Detect which cell encompasses the target text, then output its [X, Y] center coordinate. 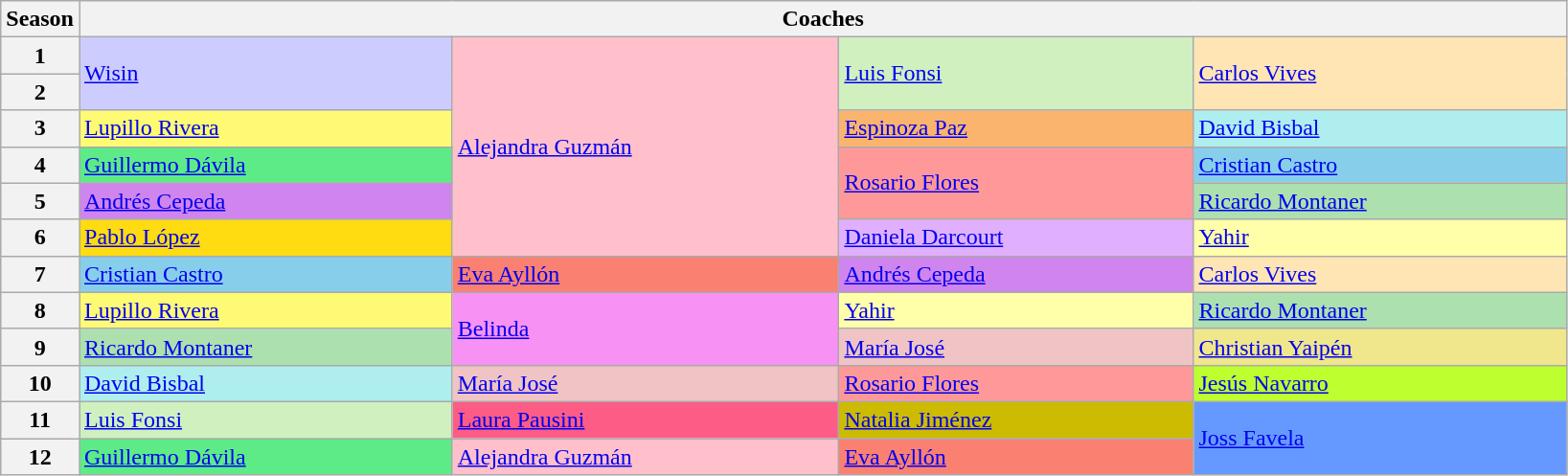
Natalia Jiménez [1016, 419]
1 [40, 56]
Coaches [822, 19]
Daniela Darcourt [1016, 238]
Jesús Navarro [1380, 383]
3 [40, 128]
Belinda [646, 329]
8 [40, 310]
Wisin [265, 74]
4 [40, 165]
Pablo López [265, 238]
9 [40, 347]
Season [40, 19]
11 [40, 419]
12 [40, 457]
Joss Favela [1380, 438]
5 [40, 201]
10 [40, 383]
Espinoza Paz [1016, 128]
2 [40, 92]
6 [40, 238]
7 [40, 274]
Laura Pausini [646, 419]
Christian Yaipén [1380, 347]
